Output the [x, y] coordinate of the center of the cell containing the given text.  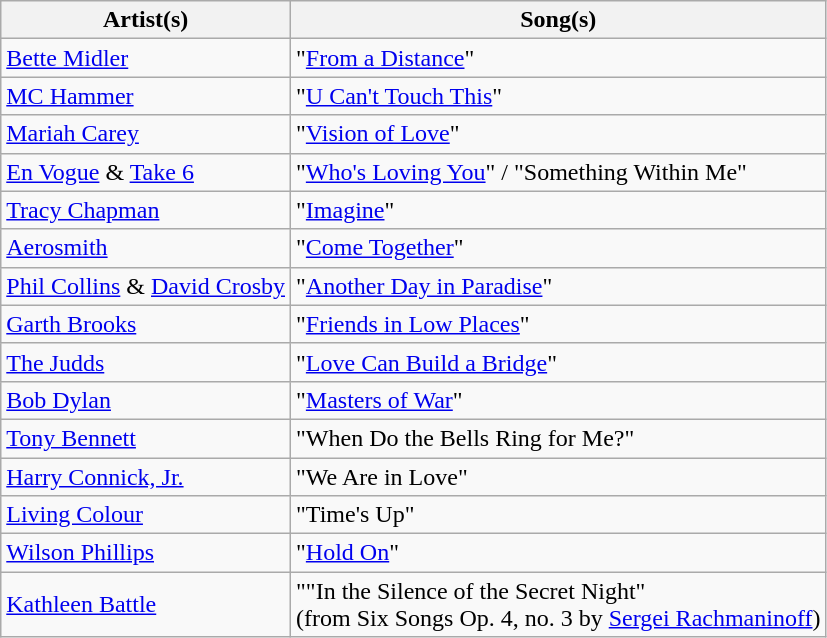
"U Can't Touch This" [558, 96]
Living Colour [146, 515]
Wilson Phillips [146, 553]
Bob Dylan [146, 400]
Bette Midler [146, 58]
"Hold On" [558, 553]
The Judds [146, 362]
"Imagine" [558, 210]
Harry Connick, Jr. [146, 477]
"We Are in Love" [558, 477]
"Friends in Low Places" [558, 324]
"From a Distance" [558, 58]
MC Hammer [146, 96]
"Love Can Build a Bridge" [558, 362]
Tony Bennett [146, 438]
"Who's Loving You" / "Something Within Me" [558, 172]
Artist(s) [146, 20]
"Come Together" [558, 248]
Tracy Chapman [146, 210]
"Time's Up" [558, 515]
"When Do the Bells Ring for Me?" [558, 438]
"Another Day in Paradise" [558, 286]
"Masters of War" [558, 400]
Kathleen Battle [146, 604]
""In the Silence of the Secret Night" (from Six Songs Op. 4, no. 3 by Sergei Rachmaninoff) [558, 604]
Mariah Carey [146, 134]
En Vogue & Take 6 [146, 172]
Song(s) [558, 20]
Aerosmith [146, 248]
Garth Brooks [146, 324]
"Vision of Love" [558, 134]
Phil Collins & David Crosby [146, 286]
